Detect which cell encompasses the target text, then output its [X, Y] center coordinate. 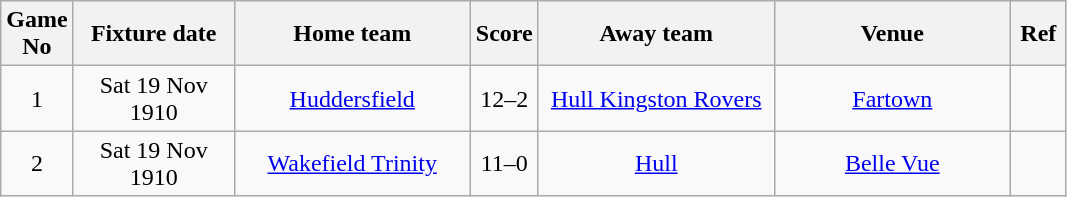
Score [504, 34]
Wakefield Trinity [352, 164]
Huddersfield [352, 98]
Belle Vue [892, 164]
Ref [1038, 34]
Fartown [892, 98]
Home team [352, 34]
Game No [37, 34]
Fixture date [154, 34]
2 [37, 164]
Hull Kingston Rovers [656, 98]
Away team [656, 34]
12–2 [504, 98]
Hull [656, 164]
1 [37, 98]
11–0 [504, 164]
Venue [892, 34]
